Find where the given text appears and provide that cell's center as [x, y] coordinate. 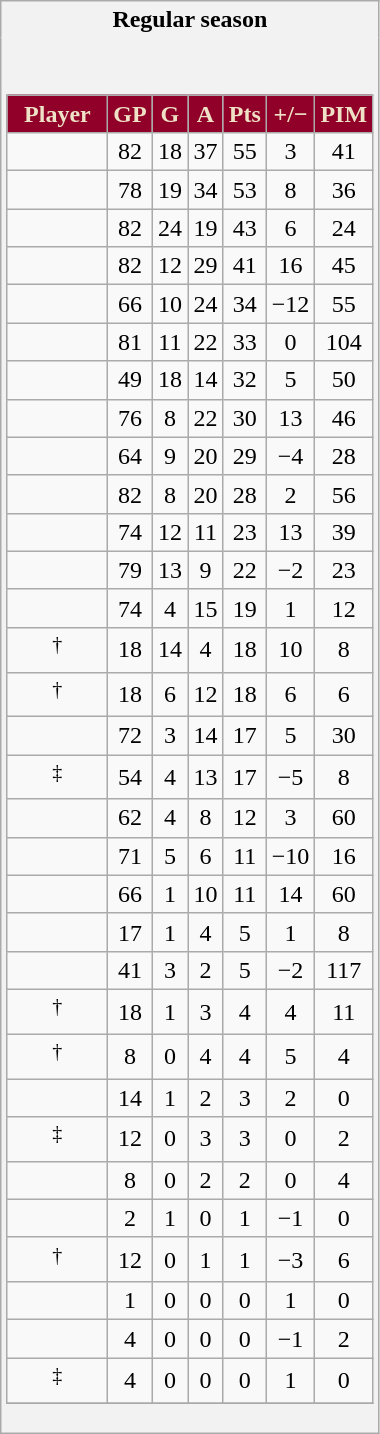
56 [344, 494]
50 [344, 380]
71 [130, 856]
39 [344, 532]
Regular season [190, 20]
Pts [244, 114]
+/− [290, 114]
Player [58, 114]
−5 [290, 778]
A [206, 114]
53 [244, 190]
104 [344, 342]
45 [344, 266]
15 [206, 608]
62 [130, 818]
PIM [344, 114]
36 [344, 190]
37 [206, 152]
−10 [290, 856]
79 [130, 570]
54 [130, 778]
32 [244, 380]
33 [244, 342]
64 [130, 456]
117 [344, 970]
−12 [290, 304]
49 [130, 380]
G [170, 114]
72 [130, 736]
78 [130, 190]
−4 [290, 456]
81 [130, 342]
−3 [290, 1260]
43 [244, 228]
GP [130, 114]
76 [130, 418]
46 [344, 418]
